Provide the (x, y) coordinate of the cell's center where the given text is located.  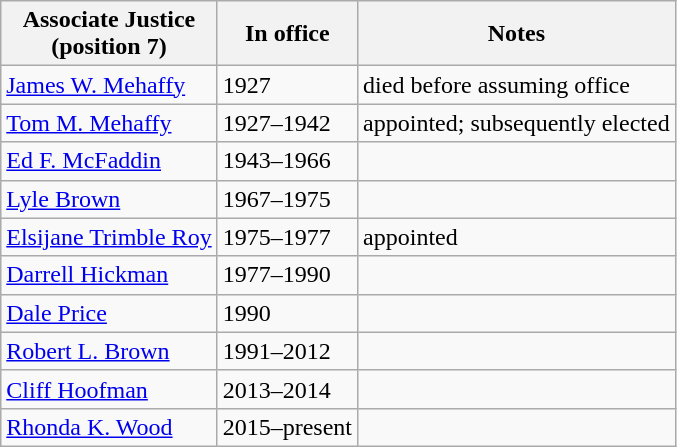
appointed; subsequently elected (517, 123)
1990 (287, 313)
Associate Justice(position 7) (109, 34)
2015–present (287, 427)
Dale Price (109, 313)
1977–1990 (287, 275)
Lyle Brown (109, 199)
1975–1977 (287, 237)
James W. Mehaffy (109, 85)
Notes (517, 34)
1943–1966 (287, 161)
In office (287, 34)
1967–1975 (287, 199)
1927 (287, 85)
Rhonda K. Wood (109, 427)
2013–2014 (287, 389)
1927–1942 (287, 123)
appointed (517, 237)
Ed F. McFaddin (109, 161)
Tom M. Mehaffy (109, 123)
1991–2012 (287, 351)
Darrell Hickman (109, 275)
Robert L. Brown (109, 351)
Elsijane Trimble Roy (109, 237)
Cliff Hoofman (109, 389)
died before assuming office (517, 85)
